Output the [x, y] coordinate of the center of the cell containing the given text.  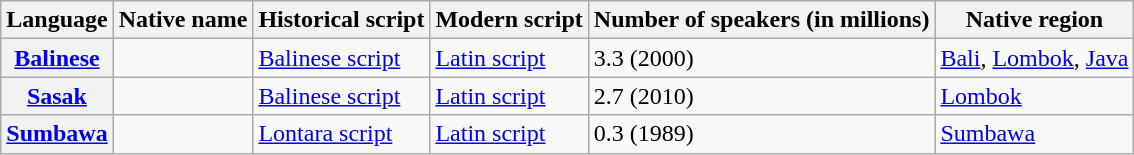
3.3 (2000) [762, 58]
Historical script [342, 20]
Modern script [509, 20]
Language [57, 20]
Bali, Lombok, Java [1034, 58]
Native region [1034, 20]
Number of speakers (in millions) [762, 20]
Native name [183, 20]
Balinese [57, 58]
Sasak [57, 96]
Lombok [1034, 96]
0.3 (1989) [762, 134]
Lontara script [342, 134]
2.7 (2010) [762, 96]
